Detect which cell encompasses the target text, then output its (X, Y) center coordinate. 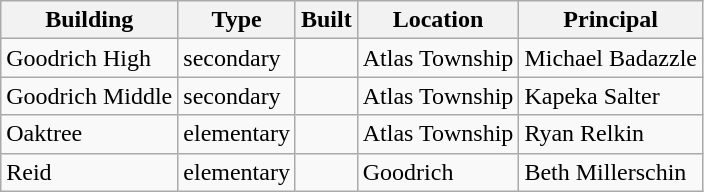
Building (90, 20)
Goodrich Middle (90, 96)
Type (237, 20)
Ryan Relkin (611, 134)
Kapeka Salter (611, 96)
Michael Badazzle (611, 58)
Goodrich (438, 172)
Location (438, 20)
Principal (611, 20)
Oaktree (90, 134)
Built (326, 20)
Reid (90, 172)
Beth Millerschin (611, 172)
Goodrich High (90, 58)
